Pinpoint the cell where the given text exists, returning its (X, Y) midpoint coordinate. 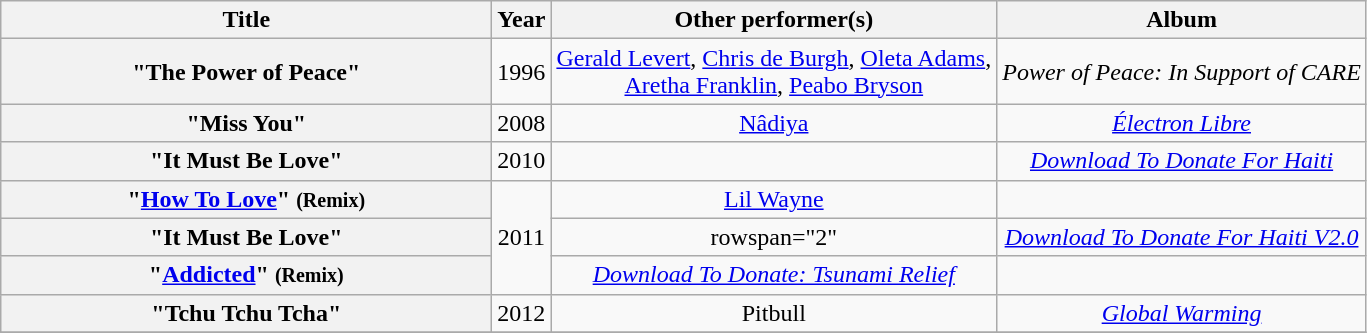
Other performer(s) (774, 20)
1996 (522, 72)
2008 (522, 123)
"Miss You" (246, 123)
"Tchu Tchu Tcha" (246, 313)
2012 (522, 313)
Download To Donate For Haiti (1182, 161)
2010 (522, 161)
Nâdiya (774, 123)
Lil Wayne (774, 199)
"The Power of Peace" (246, 72)
Year (522, 20)
Électron Libre (1182, 123)
rowspan="2" (774, 237)
Power of Peace: In Support of CARE (1182, 72)
Global Warming (1182, 313)
Gerald Levert, Chris de Burgh, Oleta Adams,Aretha Franklin, Peabo Bryson (774, 72)
Pitbull (774, 313)
"Addicted" (Remix) (246, 275)
Title (246, 20)
"How To Love" (Remix) (246, 199)
Download To Donate: Tsunami Relief (774, 275)
Album (1182, 20)
Download To Donate For Haiti V2.0 (1182, 237)
2011 (522, 237)
